Return the [x, y] coordinate for the center point of the cell that contains the specified text.  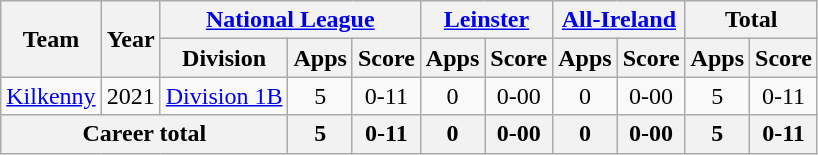
Career total [144, 134]
2021 [130, 96]
Leinster [486, 20]
Year [130, 39]
Kilkenny [51, 96]
Total [751, 20]
Team [51, 39]
Division [224, 58]
Division 1B [224, 96]
National League [290, 20]
All-Ireland [619, 20]
